Search for the cell housing the specified text and yield its (x, y) center coordinate. 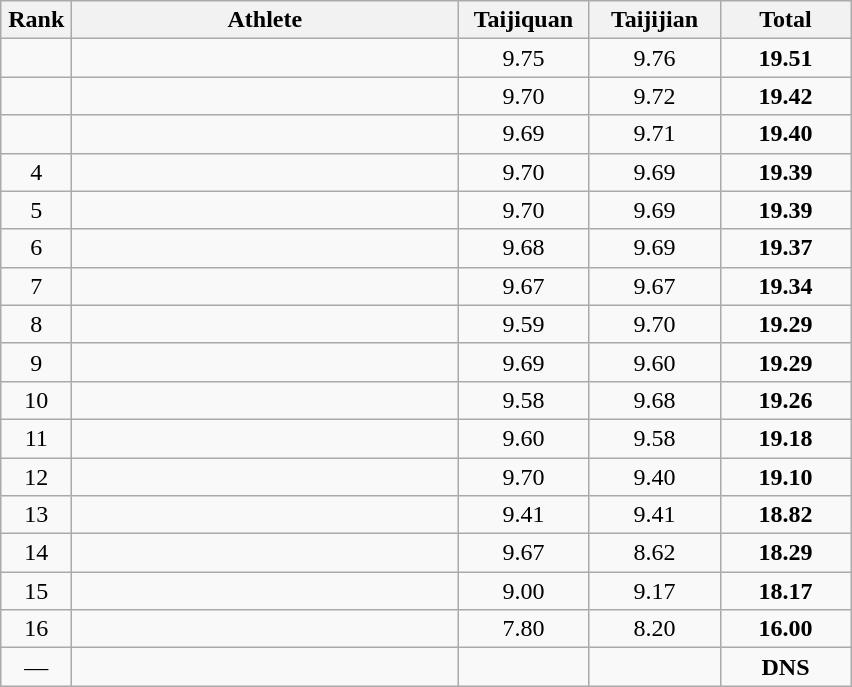
8.20 (654, 629)
9.00 (524, 591)
19.40 (786, 134)
9.17 (654, 591)
19.51 (786, 58)
DNS (786, 667)
8.62 (654, 553)
19.42 (786, 96)
Athlete (265, 20)
14 (36, 553)
9 (36, 362)
— (36, 667)
16 (36, 629)
9.59 (524, 324)
12 (36, 477)
9.72 (654, 96)
7 (36, 286)
8 (36, 324)
13 (36, 515)
9.71 (654, 134)
9.76 (654, 58)
16.00 (786, 629)
Total (786, 20)
9.40 (654, 477)
5 (36, 210)
9.75 (524, 58)
Rank (36, 20)
7.80 (524, 629)
4 (36, 172)
19.34 (786, 286)
Taijijian (654, 20)
11 (36, 438)
15 (36, 591)
19.37 (786, 248)
19.10 (786, 477)
18.17 (786, 591)
19.26 (786, 400)
19.18 (786, 438)
10 (36, 400)
18.29 (786, 553)
18.82 (786, 515)
6 (36, 248)
Taijiquan (524, 20)
